Return [X, Y] of the center of cell containing provided text 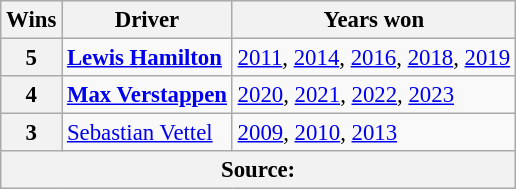
2011, 2014, 2016, 2018, 2019 [374, 58]
2009, 2010, 2013 [374, 133]
2020, 2021, 2022, 2023 [374, 95]
Source: [258, 170]
5 [32, 58]
Lewis Hamilton [148, 58]
Wins [32, 20]
Max Verstappen [148, 95]
4 [32, 95]
Driver [148, 20]
Years won [374, 20]
3 [32, 133]
Sebastian Vettel [148, 133]
